Provide the (X, Y) coordinate of the cell's center where the given text is located.  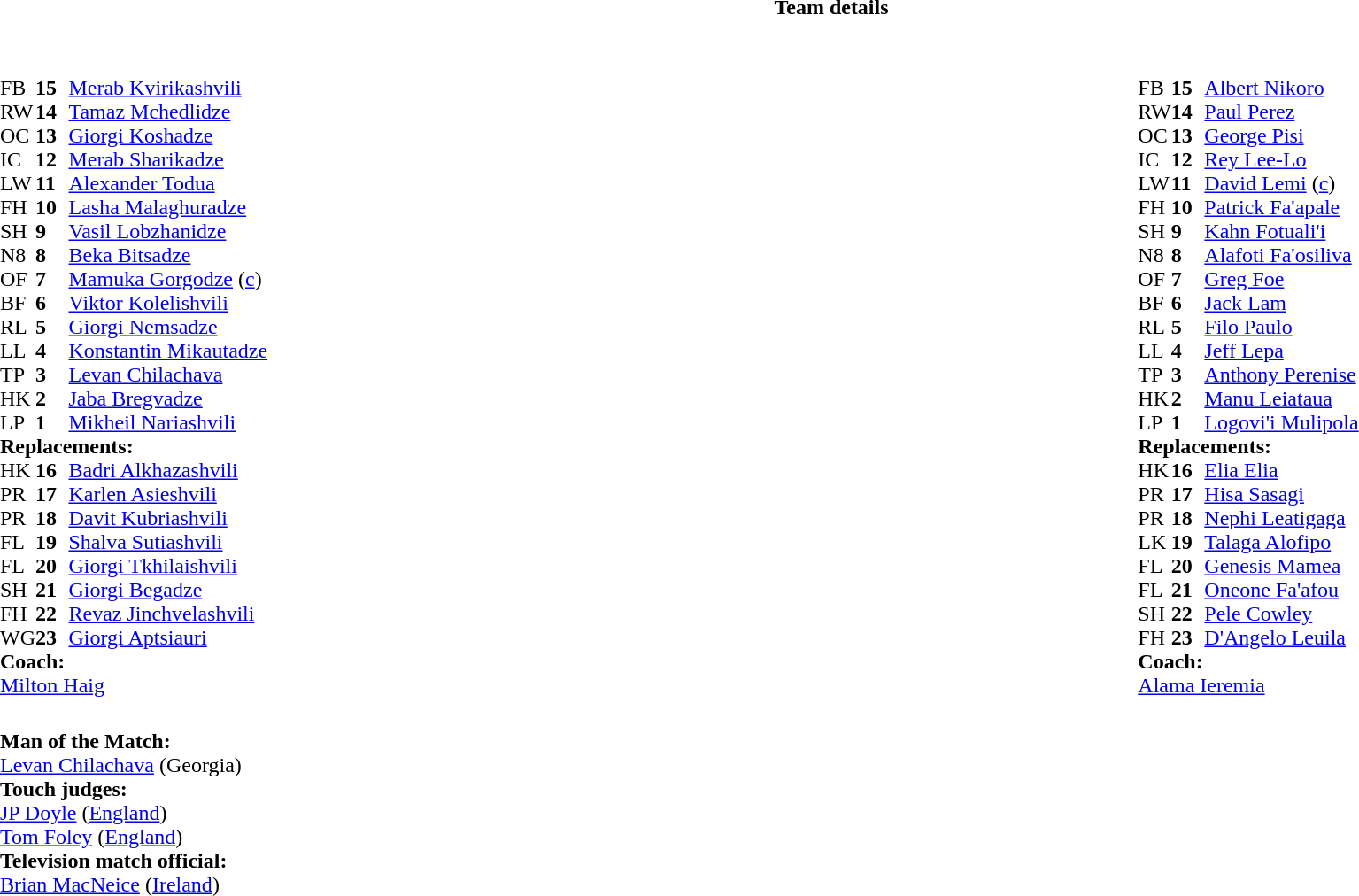
LK (1154, 542)
Hisa Sasagi (1281, 494)
Lasha Malaghuradze (168, 207)
Anthony Perenise (1281, 375)
Merab Kvirikashvili (168, 89)
Kahn Fotuali'i (1281, 232)
Levan Chilachava (168, 375)
Karlen Asieshvili (168, 494)
Konstantin Mikautadze (168, 351)
Giorgi Begadze (168, 590)
Beka Bitsadze (168, 255)
David Lemi (c) (1281, 184)
Logovi'i Mulipola (1281, 423)
Milton Haig (134, 685)
Genesis Mamea (1281, 567)
Mamuka Gorgodze (c) (168, 280)
Davit Kubriashvili (168, 519)
Alexander Todua (168, 184)
Giorgi Tkhilaishvili (168, 567)
Talaga Alofipo (1281, 542)
Oneone Fa'afou (1281, 590)
Alama Ieremia (1248, 685)
Jeff Lepa (1281, 351)
Nephi Leatigaga (1281, 519)
Mikheil Nariashvili (168, 423)
Revaz Jinchvelashvili (168, 614)
Vasil Lobzhanidze (168, 232)
Jaba Bregvadze (168, 398)
Manu Leiataua (1281, 398)
Badri Alkhazashvili (168, 471)
Paul Perez (1281, 112)
Filo Paulo (1281, 328)
Albert Nikoro (1281, 89)
Shalva Sutiashvili (168, 542)
Rey Lee-Lo (1281, 159)
WG (18, 637)
Giorgi Koshadze (168, 136)
D'Angelo Leuila (1281, 637)
Merab Sharikadze (168, 159)
Alafoti Fa'osiliva (1281, 255)
Patrick Fa'apale (1281, 207)
Tamaz Mchedlidze (168, 112)
Greg Foe (1281, 280)
George Pisi (1281, 136)
Jack Lam (1281, 303)
Pele Cowley (1281, 614)
Giorgi Nemsadze (168, 328)
Viktor Kolelishvili (168, 303)
Giorgi Aptsiauri (168, 637)
Elia Elia (1281, 471)
